Detect which cell encompasses the target text, then output its (x, y) center coordinate. 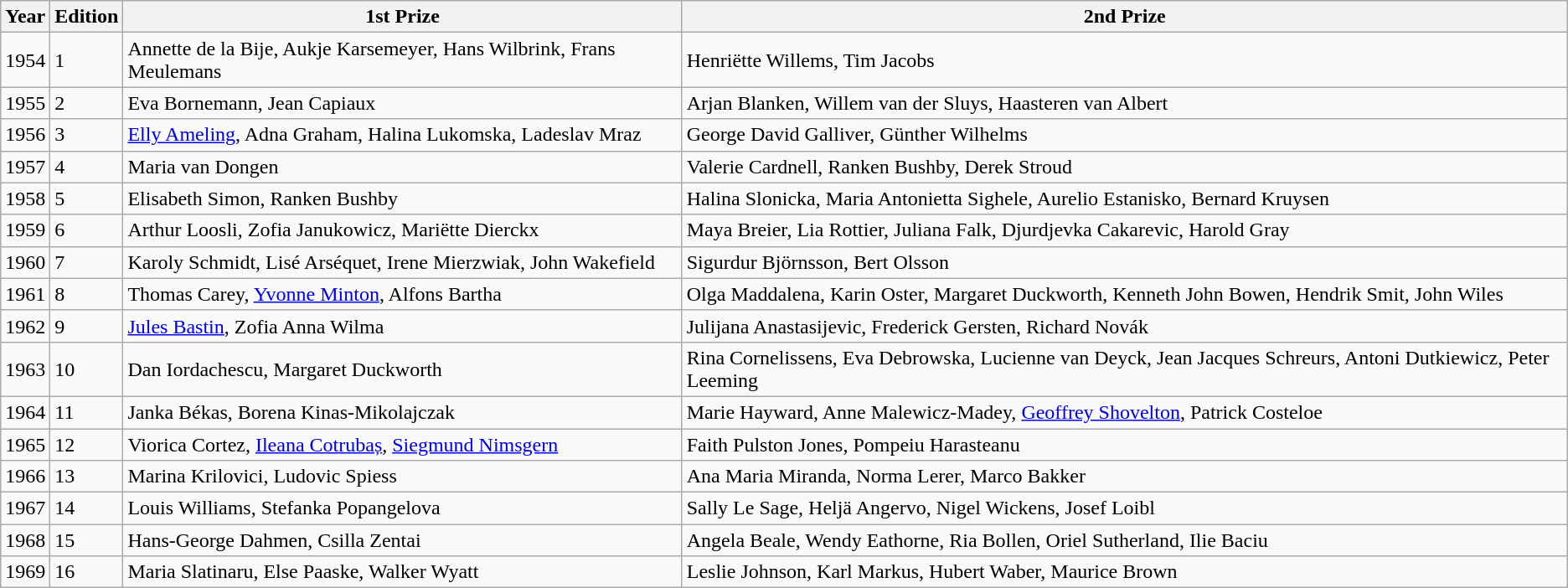
Julijana Anastasijevic, Frederick Gersten, Richard Novák (1124, 326)
Viorica Cortez, Ileana Cotrubaș, Siegmund Nimsgern (402, 445)
Thomas Carey, Yvonne Minton, Alfons Bartha (402, 294)
1961 (25, 294)
1962 (25, 326)
Maya Breier, Lia Rottier, Juliana Falk, Djurdjevka Cakarevic, Harold Gray (1124, 230)
1966 (25, 477)
Faith Pulston Jones, Pompeiu Harasteanu (1124, 445)
Valerie Cardnell, Ranken Bushby, Derek Stroud (1124, 167)
Arthur Loosli, Zofia Janukowicz, Mariëtte Dierckx (402, 230)
1st Prize (402, 17)
11 (87, 412)
Jules Bastin, Zofia Anna Wilma (402, 326)
4 (87, 167)
9 (87, 326)
George David Galliver, Günther Wilhelms (1124, 135)
Eva Bornemann, Jean Capiaux (402, 103)
Annette de la Bije, Aukje Karsemeyer, Hans Wilbrink, Frans Meulemans (402, 60)
1959 (25, 230)
Ana Maria Miranda, Norma Lerer, Marco Bakker (1124, 477)
Dan Iordachescu, Margaret Duckworth (402, 369)
1963 (25, 369)
6 (87, 230)
1965 (25, 445)
1960 (25, 262)
Louis Williams, Stefanka Popangelova (402, 508)
1969 (25, 572)
15 (87, 540)
12 (87, 445)
Maria van Dongen (402, 167)
1967 (25, 508)
Henriëtte Willems, Tim Jacobs (1124, 60)
1954 (25, 60)
Hans-George Dahmen, Csilla Zentai (402, 540)
13 (87, 477)
10 (87, 369)
Elly Ameling, Adna Graham, Halina Lukomska, Ladeslav Mraz (402, 135)
1 (87, 60)
16 (87, 572)
Olga Maddalena, Karin Oster, Margaret Duckworth, Kenneth John Bowen, Hendrik Smit, John Wiles (1124, 294)
8 (87, 294)
Year (25, 17)
7 (87, 262)
2 (87, 103)
Karoly Schmidt, Lisé Arséquet, Irene Mierzwiak, John Wakefield (402, 262)
Edition (87, 17)
Halina Slonicka, Maria Antonietta Sighele, Aurelio Estanisko, Bernard Kruysen (1124, 199)
Marina Krilovici, Ludovic Spiess (402, 477)
1964 (25, 412)
1957 (25, 167)
Maria Slatinaru, Else Paaske, Walker Wyatt (402, 572)
Marie Hayward, Anne Malewicz-Madey, Geoffrey Shovelton, Patrick Costeloe (1124, 412)
1956 (25, 135)
Sally Le Sage, Heljä Angervo, Nigel Wickens, Josef Loibl (1124, 508)
Angela Beale, Wendy Eathorne, Ria Bollen, Oriel Sutherland, Ilie Baciu (1124, 540)
Arjan Blanken, Willem van der Sluys, Haasteren van Albert (1124, 103)
2nd Prize (1124, 17)
Sigurdur Björnsson, Bert Olsson (1124, 262)
1958 (25, 199)
5 (87, 199)
1968 (25, 540)
Leslie Johnson, Karl Markus, Hubert Waber, Maurice Brown (1124, 572)
14 (87, 508)
1955 (25, 103)
Elisabeth Simon, Ranken Bushby (402, 199)
Rina Cornelissens, Eva Debrowska, Lucienne van Deyck, Jean Jacques Schreurs, Antoni Dutkiewicz, Peter Leeming (1124, 369)
3 (87, 135)
Janka Békas, Borena Kinas-Mikolajczak (402, 412)
